Extract the (X, Y) coordinate from the center of the cell holding the provided text.  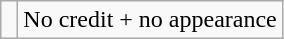
No credit + no appearance (150, 20)
